Detect which cell encompasses the target text, then output its [X, Y] center coordinate. 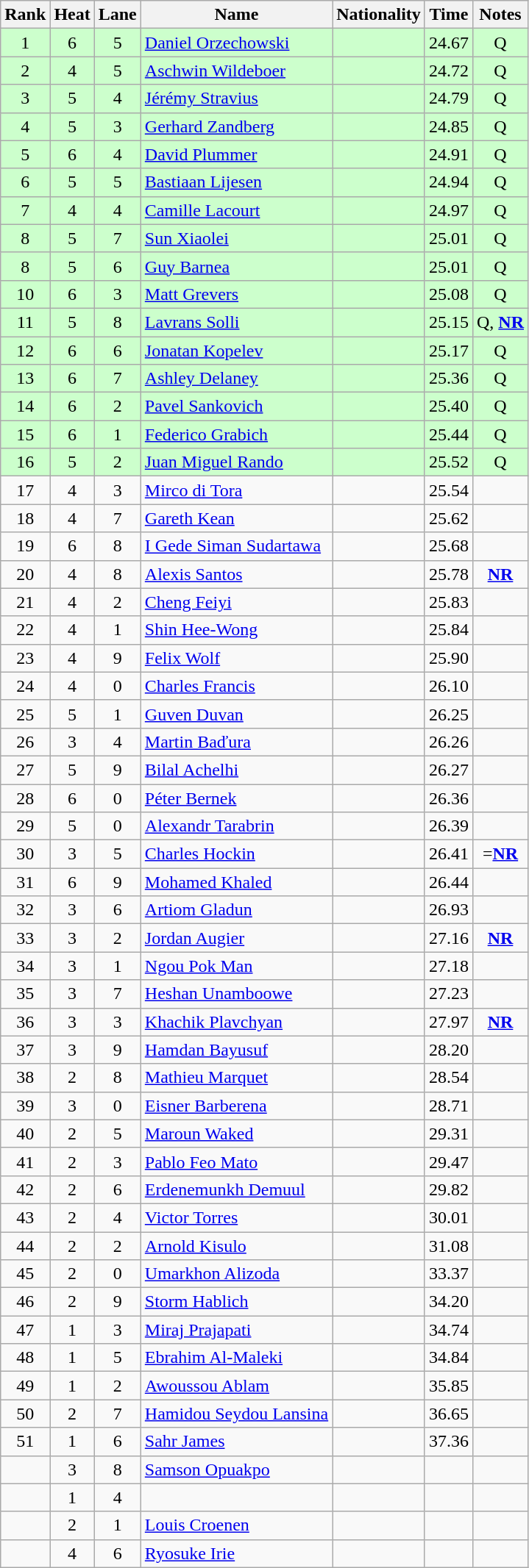
Shin Hee-Wong [236, 630]
28 [25, 798]
23 [25, 658]
Mathieu Marquet [236, 1078]
Martin Baďura [236, 742]
Miraj Prajapati [236, 1330]
Ashley Delaney [236, 379]
22 [25, 630]
43 [25, 1217]
38 [25, 1078]
Mohamed Khaled [236, 882]
26.93 [449, 910]
Awoussou Ablam [236, 1386]
Hamidou Seydou Lansina [236, 1414]
Notes [500, 15]
32 [25, 910]
28.20 [449, 1050]
Louis Croenen [236, 1525]
Erdenemunkh Demuul [236, 1189]
19 [25, 546]
25.54 [449, 490]
27.23 [449, 994]
Charles Hockin [236, 854]
27.97 [449, 1022]
Khachik Plavchyan [236, 1022]
37 [25, 1050]
12 [25, 351]
Pablo Feo Mato [236, 1161]
34 [25, 966]
Alexandr Tarabrin [236, 826]
16 [25, 462]
Ngou Pok Man [236, 966]
Aschwin Wildeboer [236, 71]
26.26 [449, 742]
Lane [118, 15]
41 [25, 1161]
Felix Wolf [236, 658]
Time [449, 15]
48 [25, 1358]
Charles Francis [236, 686]
11 [25, 322]
Camille Lacourt [236, 210]
24.79 [449, 99]
42 [25, 1189]
39 [25, 1106]
Jonatan Kopelev [236, 351]
25 [25, 714]
Q, NR [500, 322]
24.91 [449, 154]
Rank [25, 15]
Daniel Orzechowski [236, 43]
Federico Grabich [236, 434]
Nationality [379, 15]
45 [25, 1274]
33 [25, 938]
24 [25, 686]
25.36 [449, 379]
27.16 [449, 938]
34.84 [449, 1358]
31.08 [449, 1246]
Gerhard Zandberg [236, 126]
51 [25, 1442]
26.44 [449, 882]
Hamdan Bayusuf [236, 1050]
David Plummer [236, 154]
25.08 [449, 294]
Umarkhon Alizoda [236, 1274]
25.52 [449, 462]
Arnold Kisulo [236, 1246]
46 [25, 1302]
26.41 [449, 854]
34.20 [449, 1302]
17 [25, 490]
25.40 [449, 407]
13 [25, 379]
28.71 [449, 1106]
24.97 [449, 210]
36 [25, 1022]
Mirco di Tora [236, 490]
44 [25, 1246]
Cheng Feiyi [236, 602]
15 [25, 434]
Victor Torres [236, 1217]
I Gede Siman Sudartawa [236, 546]
25.15 [449, 322]
36.65 [449, 1414]
27.18 [449, 966]
=NR [500, 854]
26 [25, 742]
25.68 [449, 546]
Artiom Gladun [236, 910]
29.82 [449, 1189]
Heshan Unamboowe [236, 994]
Jérémy Stravius [236, 99]
21 [25, 602]
31 [25, 882]
24.72 [449, 71]
Eisner Barberena [236, 1106]
28.54 [449, 1078]
25.62 [449, 518]
26.25 [449, 714]
Guven Duvan [236, 714]
Name [236, 15]
Storm Hablich [236, 1302]
Sahr James [236, 1442]
18 [25, 518]
Sun Xiaolei [236, 238]
29 [25, 826]
27 [25, 770]
14 [25, 407]
33.37 [449, 1274]
49 [25, 1386]
29.47 [449, 1161]
Bilal Achelhi [236, 770]
24.67 [449, 43]
Ryosuke Irie [236, 1553]
Ebrahim Al-Maleki [236, 1358]
26.36 [449, 798]
47 [25, 1330]
24.94 [449, 182]
Guy Barnea [236, 266]
10 [25, 294]
20 [25, 574]
24.85 [449, 126]
35.85 [449, 1386]
Jordan Augier [236, 938]
34.74 [449, 1330]
Gareth Kean [236, 518]
26.27 [449, 770]
Alexis Santos [236, 574]
Bastiaan Lijesen [236, 182]
Heat [72, 15]
Juan Miguel Rando [236, 462]
Samson Opuakpo [236, 1469]
25.44 [449, 434]
40 [25, 1134]
26.10 [449, 686]
25.17 [449, 351]
Maroun Waked [236, 1134]
Matt Grevers [236, 294]
50 [25, 1414]
37.36 [449, 1442]
26.39 [449, 826]
30.01 [449, 1217]
30 [25, 854]
25.78 [449, 574]
Péter Bernek [236, 798]
29.31 [449, 1134]
25.90 [449, 658]
25.83 [449, 602]
35 [25, 994]
Lavrans Solli [236, 322]
Pavel Sankovich [236, 407]
25.84 [449, 630]
